Output the [x, y] coordinate of the center of the cell containing the given text.  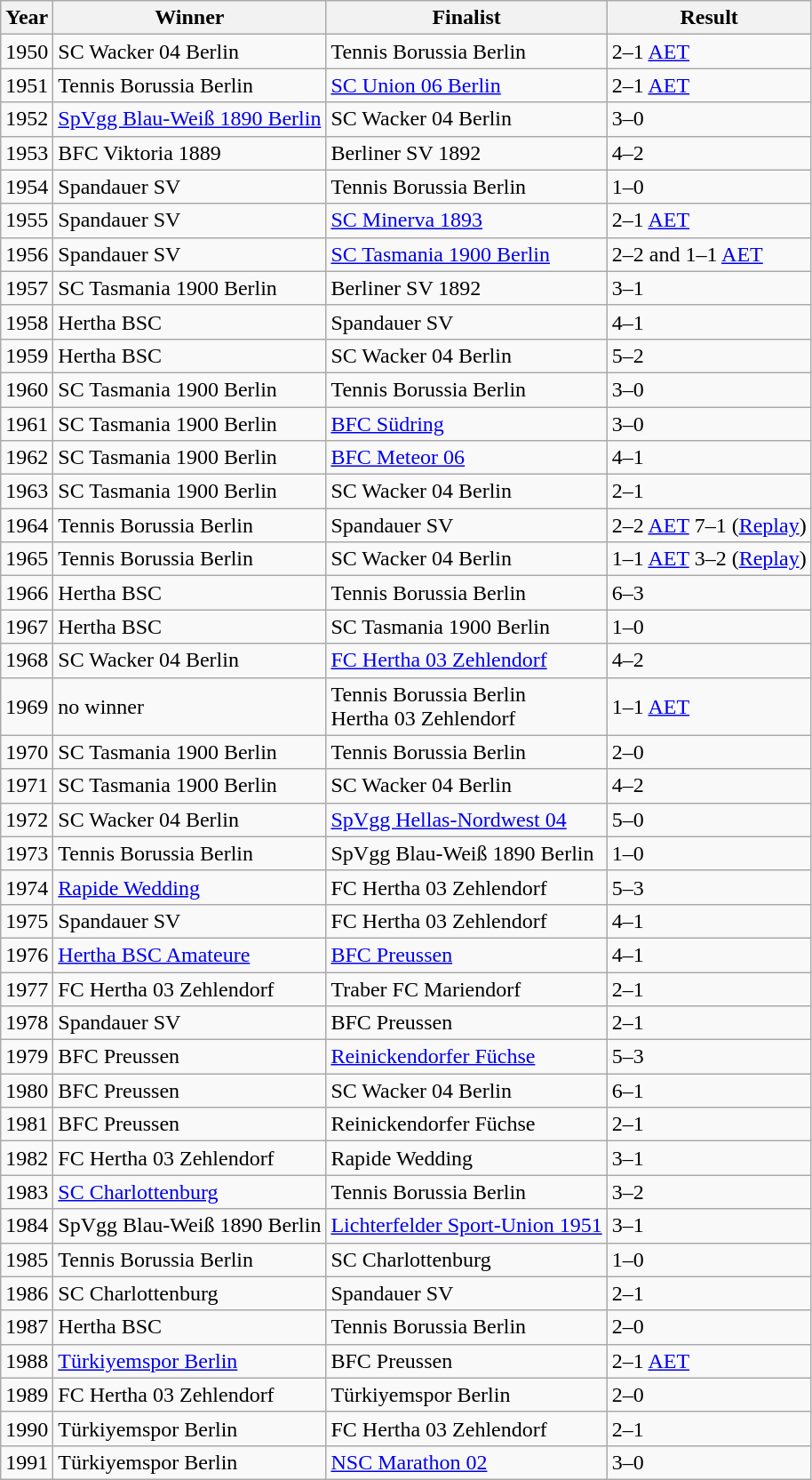
1959 [27, 356]
Traber FC Mariendorf [466, 989]
5–2 [709, 356]
1986 [27, 1293]
1958 [27, 322]
1957 [27, 288]
1983 [27, 1192]
1981 [27, 1124]
1951 [27, 85]
1979 [27, 1057]
1974 [27, 887]
1968 [27, 660]
1970 [27, 752]
2–2 and 1–1 AET [709, 254]
1954 [27, 187]
1982 [27, 1158]
1960 [27, 389]
1987 [27, 1327]
1962 [27, 458]
1963 [27, 492]
1966 [27, 593]
1953 [27, 153]
Hertha BSC Amateure [190, 955]
1971 [27, 786]
3–2 [709, 1192]
1–1 AET [709, 706]
1991 [27, 1462]
5–0 [709, 820]
NSC Marathon 02 [466, 1462]
BFC Südring [466, 424]
SpVgg Hellas-Nordwest 04 [466, 820]
1950 [27, 52]
2–2 AET 7–1 (Replay) [709, 525]
Result [709, 18]
1973 [27, 853]
1985 [27, 1260]
no winner [190, 706]
BFC Viktoria 1889 [190, 153]
6–3 [709, 593]
Year [27, 18]
1961 [27, 424]
1964 [27, 525]
1977 [27, 989]
1978 [27, 1023]
SC Minerva 1893 [466, 220]
1956 [27, 254]
1965 [27, 559]
1955 [27, 220]
SC Union 06 Berlin [466, 85]
1972 [27, 820]
1984 [27, 1226]
1976 [27, 955]
Tennis Borussia BerlinHertha 03 Zehlendorf [466, 706]
1988 [27, 1361]
Lichterfelder Sport-Union 1951 [466, 1226]
Finalist [466, 18]
1980 [27, 1091]
1–1 AET 3–2 (Replay) [709, 559]
1967 [27, 627]
1990 [27, 1428]
6–1 [709, 1091]
BFC Meteor 06 [466, 458]
1975 [27, 921]
1989 [27, 1395]
Winner [190, 18]
1969 [27, 706]
1952 [27, 119]
